Return [x, y] of the center of cell containing provided text 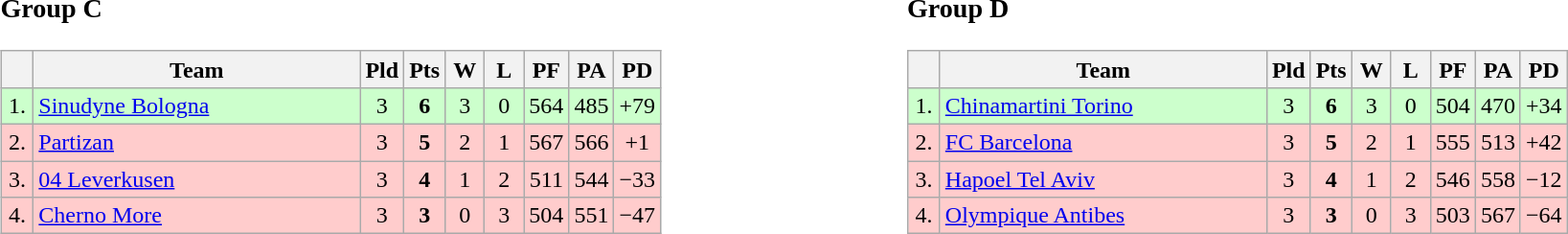
Sinudyne Bologna [197, 105]
+1 [638, 143]
FC Barcelona [1103, 143]
470 [1498, 105]
+79 [638, 105]
+42 [1544, 143]
−33 [638, 179]
−12 [1544, 179]
546 [1452, 179]
−64 [1544, 216]
+34 [1544, 105]
503 [1452, 216]
555 [1452, 143]
Cherno More [197, 216]
513 [1498, 143]
511 [546, 179]
Chinamartini Torino [1103, 105]
551 [592, 216]
Hapoel Tel Aviv [1103, 179]
Partizan [197, 143]
564 [546, 105]
544 [592, 179]
558 [1498, 179]
566 [592, 143]
Olympique Antibes [1103, 216]
485 [592, 105]
−47 [638, 216]
04 Leverkusen [197, 179]
